Return [x, y] of the center of cell containing provided text 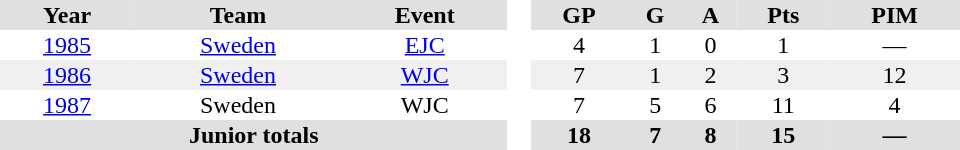
Junior totals [254, 135]
Year [67, 15]
8 [711, 135]
12 [894, 75]
2 [711, 75]
15 [783, 135]
3 [783, 75]
18 [579, 135]
GP [579, 15]
1987 [67, 105]
Event [425, 15]
Team [238, 15]
PIM [894, 15]
G [656, 15]
EJC [425, 45]
A [711, 15]
5 [656, 105]
1986 [67, 75]
1985 [67, 45]
11 [783, 105]
6 [711, 105]
Pts [783, 15]
0 [711, 45]
